Find where the given text appears and provide that cell's center as (x, y) coordinate. 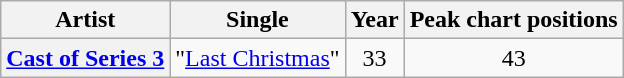
Peak chart positions (514, 20)
33 (374, 58)
Cast of Series 3 (86, 58)
Artist (86, 20)
Single (258, 20)
"Last Christmas" (258, 58)
43 (514, 58)
Year (374, 20)
